For the text-containing cell, return its midpoint in [X, Y] coordinate format. 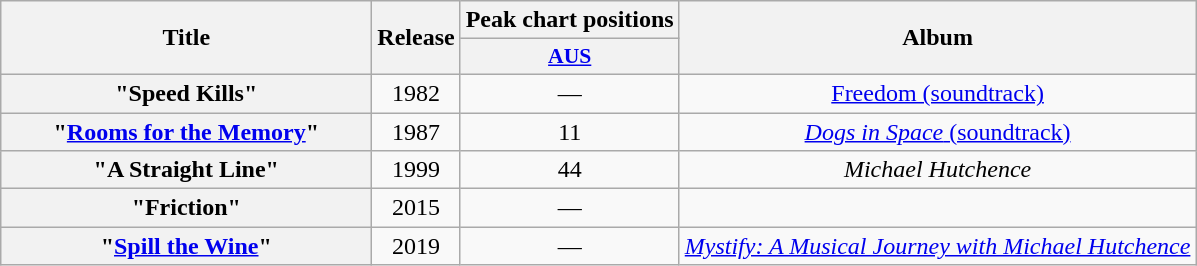
Release [416, 38]
Album [938, 38]
2015 [416, 208]
2019 [416, 246]
"Rooms for the Memory" [186, 131]
44 [570, 170]
"Spill the Wine" [186, 246]
Mystify: A Musical Journey with Michael Hutchence [938, 246]
Title [186, 38]
11 [570, 131]
Freedom (soundtrack) [938, 93]
1982 [416, 93]
Peak chart positions [570, 20]
1999 [416, 170]
Michael Hutchence [938, 170]
Dogs in Space (soundtrack) [938, 131]
"A Straight Line" [186, 170]
"Speed Kills" [186, 93]
AUS [570, 57]
"Friction" [186, 208]
1987 [416, 131]
